Identify which cell holds the provided text, then report its [x, y] central coordinate. 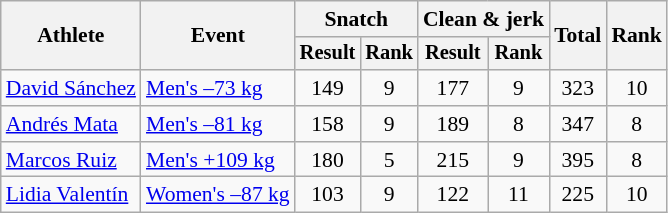
Andrés Mata [71, 124]
177 [453, 88]
149 [328, 88]
103 [328, 195]
David Sánchez [71, 88]
Men's –73 kg [218, 88]
Marcos Ruiz [71, 160]
158 [328, 124]
Total [578, 36]
11 [518, 195]
323 [578, 88]
395 [578, 160]
122 [453, 195]
Clean & jerk [484, 19]
Men's –81 kg [218, 124]
225 [578, 195]
347 [578, 124]
Event [218, 36]
Lidia Valentín [71, 195]
180 [328, 160]
Snatch [356, 19]
189 [453, 124]
215 [453, 160]
5 [389, 160]
Athlete [71, 36]
Women's –87 kg [218, 195]
Men's +109 kg [218, 160]
